Output the [x, y] coordinate of the center of the cell containing the given text.  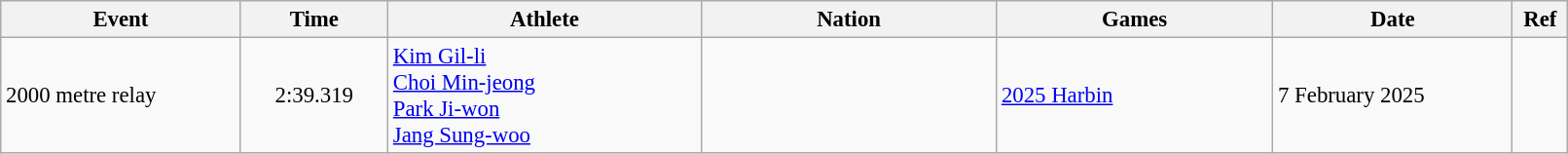
Ref [1540, 19]
Time [314, 19]
Nation [849, 19]
2:39.319 [314, 96]
Games [1135, 19]
Event [121, 19]
Athlete [545, 19]
Kim Gil-liChoi Min-jeongPark Ji-wonJang Sung-woo [545, 96]
Date [1393, 19]
2025 Harbin [1135, 96]
7 February 2025 [1393, 96]
2000 metre relay [121, 96]
